Identify which cell holds the provided text, then report its (x, y) central coordinate. 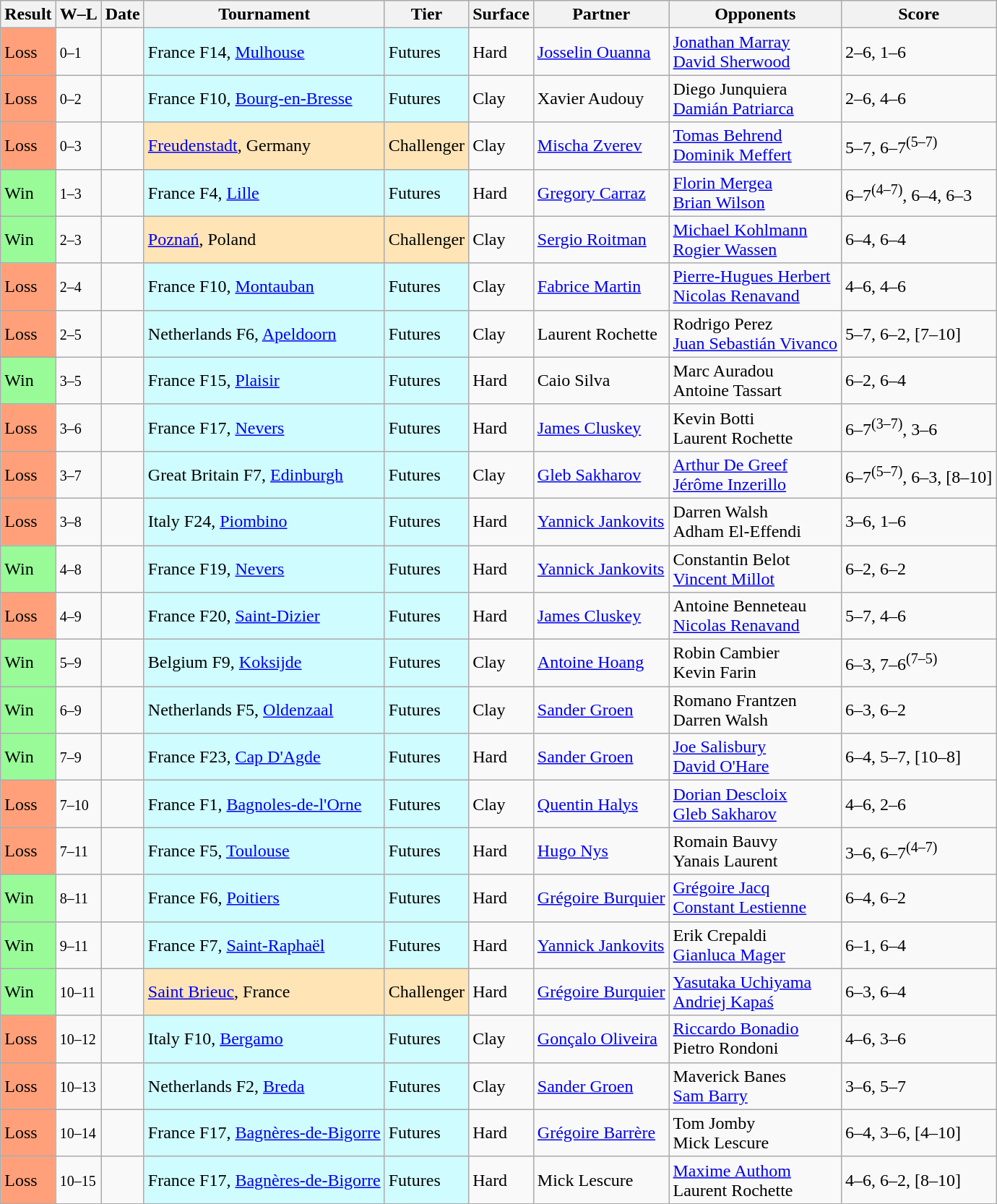
0–1 (78, 52)
Michael Kohlmann Rogier Wassen (755, 240)
France F10, Bourg-en-Bresse (264, 98)
France F1, Bagnoles-de-l'Orne (264, 804)
3–8 (78, 522)
Surface (501, 14)
5–7, 4–6 (918, 616)
Darren Walsh Adham El-Effendi (755, 522)
France F5, Toulouse (264, 851)
Maxime Authom Laurent Rochette (755, 1179)
Poznań, Poland (264, 240)
Antoine Benneteau Nicolas Renavand (755, 616)
Date (123, 14)
4–9 (78, 616)
4–6, 3–6 (918, 1039)
Laurent Rochette (601, 334)
6–4, 6–2 (918, 898)
5–7, 6–2, [7–10] (918, 334)
2–6, 1–6 (918, 52)
Tom Jomby Mick Lescure (755, 1133)
2–3 (78, 240)
W–L (78, 14)
France F20, Saint-Dizier (264, 616)
6–2, 6–4 (918, 380)
Antoine Hoang (601, 663)
6–7(4–7), 6–4, 6–3 (918, 192)
3–6 (78, 428)
Mischa Zverev (601, 146)
Caio Silva (601, 380)
4–6, 2–6 (918, 804)
Riccardo Bonadio Pietro Rondoni (755, 1039)
7–9 (78, 757)
6–4, 6–4 (918, 240)
Tournament (264, 14)
3–6, 6–7(4–7) (918, 851)
3–6, 1–6 (918, 522)
Xavier Audouy (601, 98)
Result (28, 14)
Sergio Roitman (601, 240)
France F23, Cap D'Agde (264, 757)
Hugo Nys (601, 851)
Partner (601, 14)
Gleb Sakharov (601, 474)
8–11 (78, 898)
4–6, 4–6 (918, 286)
4–8 (78, 568)
6–2, 6–2 (918, 568)
4–6, 6–2, [8–10] (918, 1179)
France F6, Poitiers (264, 898)
7–11 (78, 851)
Maverick Banes Sam Barry (755, 1085)
Romano Frantzen Darren Walsh (755, 710)
3–6, 5–7 (918, 1085)
10–14 (78, 1133)
1–3 (78, 192)
Robin Cambier Kevin Farin (755, 663)
Diego Junquiera Damián Patriarca (755, 98)
France F17, Nevers (264, 428)
9–11 (78, 945)
3–5 (78, 380)
France F7, Saint-Raphaël (264, 945)
Gonçalo Oliveira (601, 1039)
Fabrice Martin (601, 286)
Gregory Carraz (601, 192)
Great Britain F7, Edinburgh (264, 474)
Netherlands F6, Apeldoorn (264, 334)
Score (918, 14)
0–3 (78, 146)
3–7 (78, 474)
Kevin Botti Laurent Rochette (755, 428)
Marc Auradou Antoine Tassart (755, 380)
Jonathan Marray David Sherwood (755, 52)
10–11 (78, 992)
6–4, 5–7, [10–8] (918, 757)
5–7, 6–7(5–7) (918, 146)
Opponents (755, 14)
10–15 (78, 1179)
6–4, 3–6, [4–10] (918, 1133)
France F10, Montauban (264, 286)
Mick Lescure (601, 1179)
6–3, 6–2 (918, 710)
Italy F10, Bergamo (264, 1039)
6–1, 6–4 (918, 945)
Quentin Halys (601, 804)
6–9 (78, 710)
2–6, 4–6 (918, 98)
Grégoire Jacq Constant Lestienne (755, 898)
Constantin Belot Vincent Millot (755, 568)
Netherlands F2, Breda (264, 1085)
Erik Crepaldi Gianluca Mager (755, 945)
7–10 (78, 804)
Dorian Descloix Gleb Sakharov (755, 804)
5–9 (78, 663)
6–7(3–7), 3–6 (918, 428)
10–12 (78, 1039)
Saint Brieuc, France (264, 992)
Grégoire Barrère (601, 1133)
2–4 (78, 286)
France F19, Nevers (264, 568)
0–2 (78, 98)
2–5 (78, 334)
Yasutaka Uchiyama Andriej Kapaś (755, 992)
Joe Salisbury David O'Hare (755, 757)
Rodrigo Perez Juan Sebastián Vivanco (755, 334)
France F15, Plaisir (264, 380)
Arthur De Greef Jérôme Inzerillo (755, 474)
Tomas Behrend Dominik Meffert (755, 146)
Florin Mergea Brian Wilson (755, 192)
Pierre-Hugues Herbert Nicolas Renavand (755, 286)
Italy F24, Piombino (264, 522)
Belgium F9, Koksijde (264, 663)
Josselin Ouanna (601, 52)
Tier (426, 14)
Netherlands F5, Oldenzaal (264, 710)
France F14, Mulhouse (264, 52)
10–13 (78, 1085)
Romain Bauvy Yanais Laurent (755, 851)
6–3, 7–6(7–5) (918, 663)
6–7(5–7), 6–3, [8–10] (918, 474)
Freudenstadt, Germany (264, 146)
6–3, 6–4 (918, 992)
France F4, Lille (264, 192)
